Extract the [x, y] coordinate from the center of the cell holding the provided text.  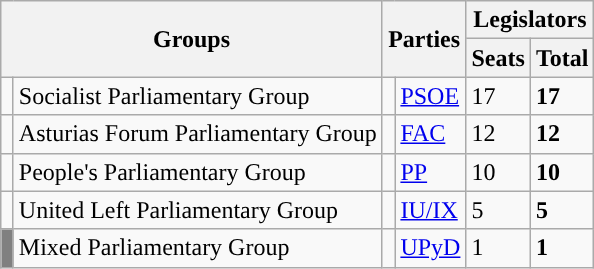
United Left Parliamentary Group [198, 210]
PSOE [430, 96]
UPyD [430, 248]
FAC [430, 134]
Total [562, 58]
PP [430, 172]
Asturias Forum Parliamentary Group [198, 134]
Legislators [530, 20]
Parties [424, 39]
People's Parliamentary Group [198, 172]
Mixed Parliamentary Group [198, 248]
IU/IX [430, 210]
Groups [192, 39]
Seats [498, 58]
Socialist Parliamentary Group [198, 96]
